Search for the cell housing the specified text and yield its (X, Y) center coordinate. 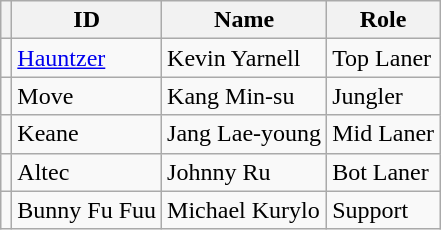
Mid Laner (384, 134)
Altec (87, 172)
Johnny Ru (244, 172)
ID (87, 20)
Kevin Yarnell (244, 58)
Jungler (384, 96)
Jang Lae-young (244, 134)
Role (384, 20)
Hauntzer (87, 58)
Move (87, 96)
Michael Kurylo (244, 210)
Kang Min-su (244, 96)
Top Laner (384, 58)
Keane (87, 134)
Name (244, 20)
Bunny Fu Fuu (87, 210)
Support (384, 210)
Bot Laner (384, 172)
